Return (X, Y) of the center of cell containing provided text 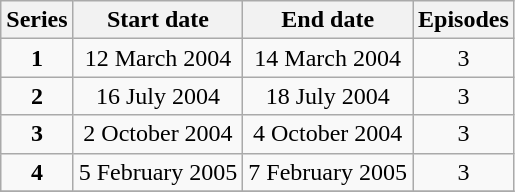
2 (37, 96)
7 February 2005 (328, 172)
2 October 2004 (158, 134)
4 (37, 172)
Series (37, 20)
18 July 2004 (328, 96)
End date (328, 20)
12 March 2004 (158, 58)
1 (37, 58)
16 July 2004 (158, 96)
14 March 2004 (328, 58)
Start date (158, 20)
Episodes (464, 20)
5 February 2005 (158, 172)
4 October 2004 (328, 134)
